Search for the cell housing the specified text and yield its (X, Y) center coordinate. 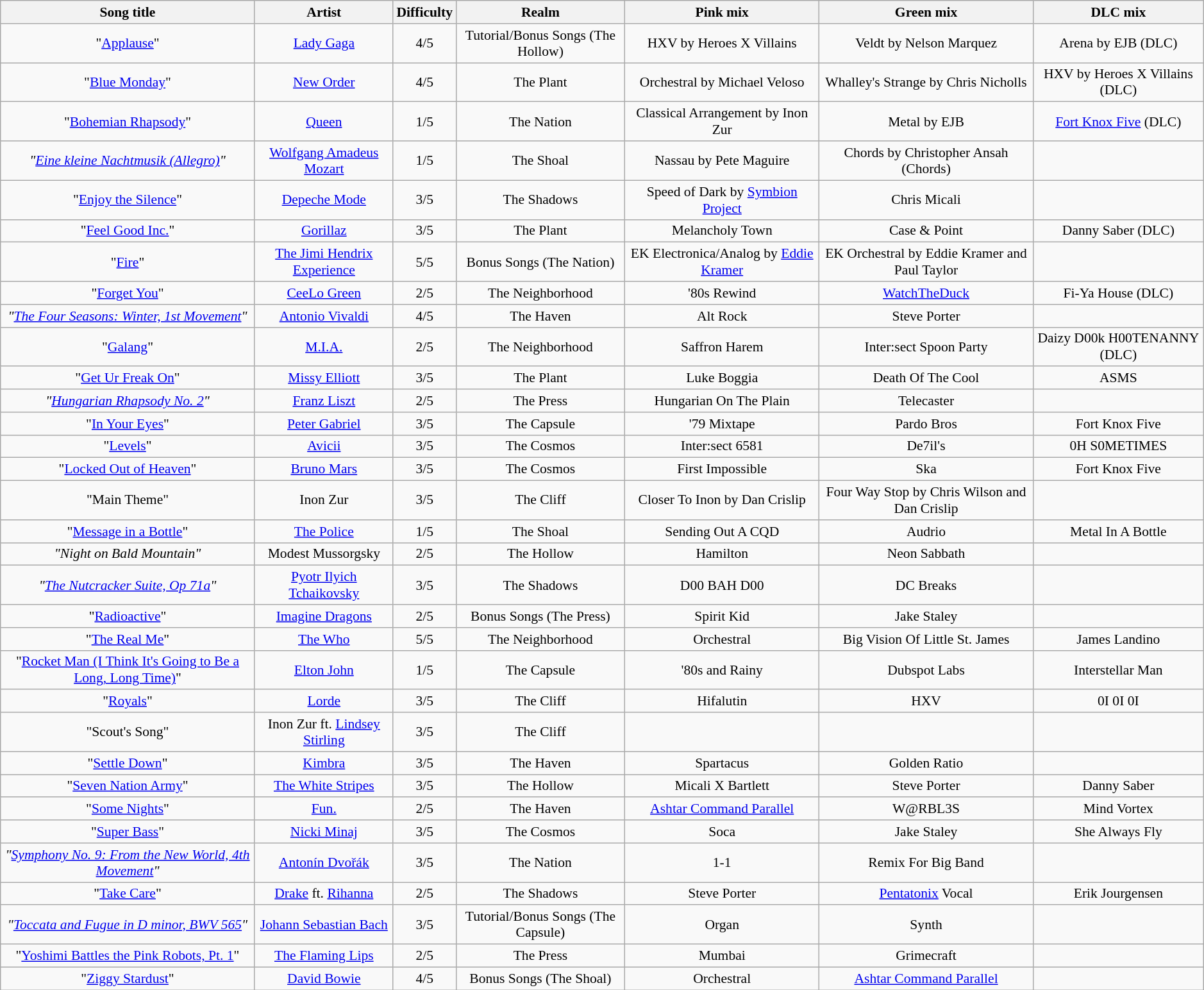
"Levels" (128, 446)
Hamilton (722, 554)
Inter:sect 6581 (722, 446)
"Scout's Song" (128, 732)
Bonus Songs (The Nation) (540, 262)
D00 BAH D00 (722, 585)
"Symphony No. 9: From the New World, 4th Movement" (128, 862)
"The Four Seasons: Winter, 1st Movement" (128, 315)
Chords by Christopher Ansah (Chords) (926, 160)
Fun. (324, 809)
"Hungarian Rhapsody No. 2" (128, 401)
First Impossible (722, 469)
Lady Gaga (324, 42)
'79 Mixtape (722, 423)
Saffron Harem (722, 346)
"Fire" (128, 262)
Hifalutin (722, 701)
Telecaster (926, 401)
Pink mix (722, 12)
"Get Ur Freak On" (128, 378)
Four Way Stop by Chris Wilson and Dan Crislip (926, 500)
CeeLo Green (324, 293)
Sending Out A CQD (722, 531)
DC Breaks (926, 585)
Kimbra (324, 763)
"Blue Monday" (128, 82)
"In Your Eyes" (128, 423)
"Rocket Man (I Think It's Going to Be a Long, Long Time)" (128, 669)
Green mix (926, 12)
Alt Rock (722, 315)
Drake ft. Rihanna (324, 894)
Orchestral by Michael Veloso (722, 82)
WatchTheDuck (926, 293)
"Radioactive" (128, 616)
"Royals" (128, 701)
The Flaming Lips (324, 955)
Golden Ratio (926, 763)
The Who (324, 639)
Synth (926, 925)
Nassau by Pete Maguire (722, 160)
Veldt by Nelson Marquez (926, 42)
Pyotr Ilyich Tchaikovsky (324, 585)
"Super Bass" (128, 832)
She Always Fly (1118, 832)
Antonín Dvořák (324, 862)
Spirit Kid (722, 616)
Micali X Bartlett (722, 786)
"Galang" (128, 346)
"Settle Down" (128, 763)
Mumbai (722, 955)
"Bohemian Rhapsody" (128, 122)
Franz Liszt (324, 401)
Difficulty (424, 12)
Queen (324, 122)
0I 0I 0I (1118, 701)
Luke Boggia (722, 378)
Inon Zur ft. Lindsey Stirling (324, 732)
Soca (722, 832)
Speed of Dark by Symbion Project (722, 200)
Spartacus (722, 763)
EK Orchestral by Eddie Kramer and Paul Taylor (926, 262)
Metal by EJB (926, 122)
HXV by Heroes X Villains (DLC) (1118, 82)
Pardo Bros (926, 423)
"Night on Bald Mountain" (128, 554)
Peter Gabriel (324, 423)
Missy Elliott (324, 378)
David Bowie (324, 978)
Bonus Songs (The Press) (540, 616)
"Main Theme" (128, 500)
Depeche Mode (324, 200)
HXV (926, 701)
"Feel Good Inc." (128, 231)
'80s and Rainy (722, 669)
Realm (540, 12)
Nicki Minaj (324, 832)
"Locked Out of Heaven" (128, 469)
"Toccata and Fugue in D minor, BWV 565" (128, 925)
The Police (324, 531)
Mind Vortex (1118, 809)
"The Nutcracker Suite, Op 71a" (128, 585)
Inter:sect Spoon Party (926, 346)
EK Electronica/Analog by Eddie Kramer (722, 262)
HXV by Heroes X Villains (722, 42)
"Seven Nation Army" (128, 786)
Daizy D00k H00TENANNY (DLC) (1118, 346)
Closer To Inon by Dan Crislip (722, 500)
"Applause" (128, 42)
The Jimi Hendrix Experience (324, 262)
Ska (926, 469)
"Take Care" (128, 894)
Interstellar Man (1118, 669)
Chris Micali (926, 200)
"The Real Me" (128, 639)
Tutorial/Bonus Songs (The Capsule) (540, 925)
Big Vision Of Little St. James (926, 639)
Lorde (324, 701)
'80s Rewind (722, 293)
Modest Mussorgsky (324, 554)
James Landino (1118, 639)
"Forget You" (128, 293)
Tutorial/Bonus Songs (The Hollow) (540, 42)
Fi-Ya House (DLC) (1118, 293)
Melancholy Town (722, 231)
Metal In A Bottle (1118, 531)
Organ (722, 925)
W@RBL3S (926, 809)
Erik Jourgensen (1118, 894)
DLC mix (1118, 12)
Inon Zur (324, 500)
0H S0METIMES (1118, 446)
De7il's (926, 446)
Death Of The Cool (926, 378)
Hungarian On The Plain (722, 401)
Wolfgang Amadeus Mozart (324, 160)
Imagine Dragons (324, 616)
Johann Sebastian Bach (324, 925)
Case & Point (926, 231)
Bonus Songs (The Shoal) (540, 978)
Arena by EJB (DLC) (1118, 42)
Elton John (324, 669)
"Ziggy Stardust" (128, 978)
Bruno Mars (324, 469)
Artist (324, 12)
Song title (128, 12)
Neon Sabbath (926, 554)
1-1 (722, 862)
Grimecraft (926, 955)
Whalley's Strange by Chris Nicholls (926, 82)
"Message in a Bottle" (128, 531)
"Eine kleine Nachtmusik (Allegro)" (128, 160)
ASMS (1118, 378)
The White Stripes (324, 786)
"Enjoy the Silence" (128, 200)
Danny Saber (DLC) (1118, 231)
Fort Knox Five (DLC) (1118, 122)
Avicii (324, 446)
Antonio Vivaldi (324, 315)
Classical Arrangement by Inon Zur (722, 122)
Audrio (926, 531)
Remix For Big Band (926, 862)
New Order (324, 82)
Gorillaz (324, 231)
M.I.A. (324, 346)
Danny Saber (1118, 786)
"Some Nights" (128, 809)
"Yoshimi Battles the Pink Robots, Pt. 1" (128, 955)
Dubspot Labs (926, 669)
Pentatonix Vocal (926, 894)
